Detect which cell encompasses the target text, then output its [x, y] center coordinate. 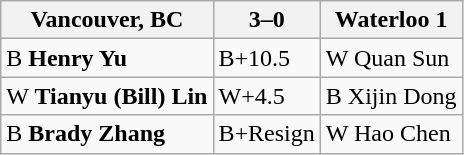
Vancouver, BC [107, 20]
W Hao Chen [391, 134]
Waterloo 1 [391, 20]
W+4.5 [266, 96]
B Brady Zhang [107, 134]
W Tianyu (Bill) Lin [107, 96]
B+10.5 [266, 58]
B+Resign [266, 134]
B Henry Yu [107, 58]
W Quan Sun [391, 58]
B Xijin Dong [391, 96]
3–0 [266, 20]
